Detect which cell encompasses the target text, then output its (X, Y) center coordinate. 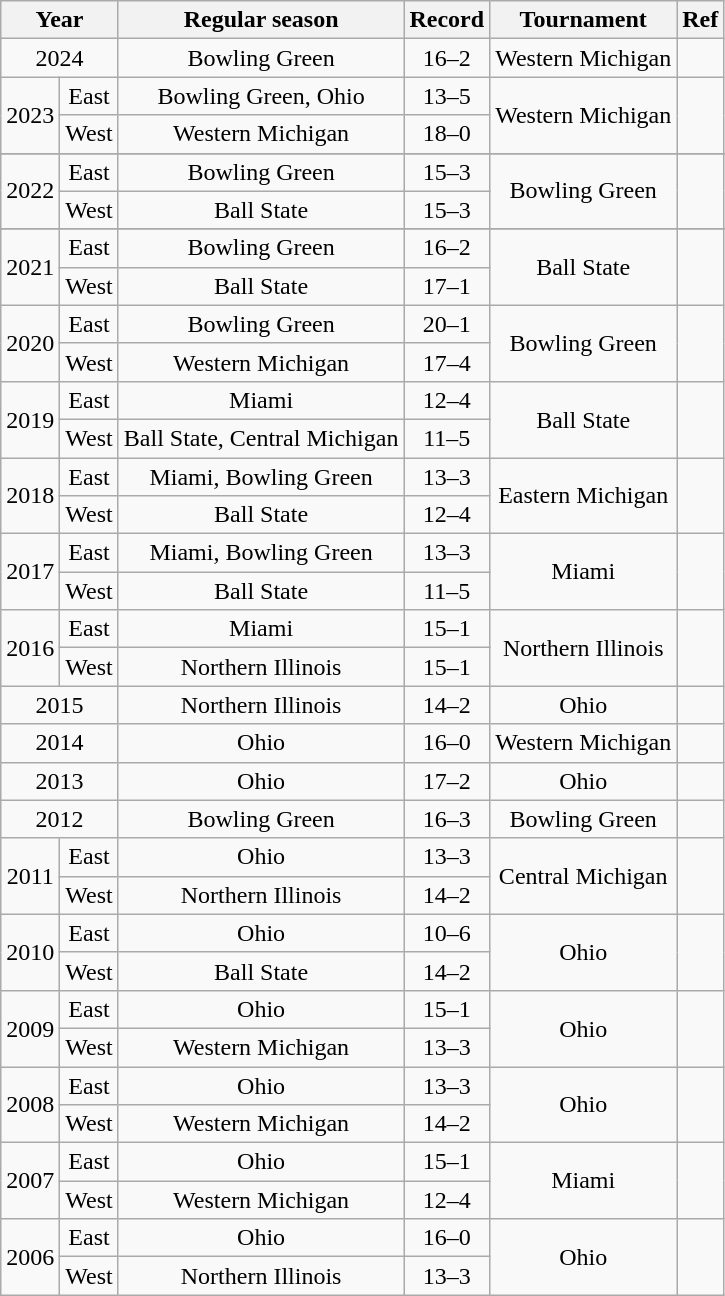
Year (60, 20)
18–0 (447, 134)
2023 (30, 115)
Bowling Green, Ohio (261, 96)
2019 (30, 419)
17–2 (447, 781)
2016 (30, 648)
2010 (30, 952)
Regular season (261, 20)
2014 (60, 743)
2021 (30, 267)
13–5 (447, 96)
2024 (60, 58)
2007 (30, 1181)
2009 (30, 1028)
20–1 (447, 324)
Ref (700, 20)
Tournament (584, 20)
2015 (60, 705)
Central Michigan (584, 876)
2012 (60, 819)
2022 (30, 191)
17–4 (447, 362)
17–1 (447, 286)
10–6 (447, 933)
2020 (30, 343)
Ball State, Central Michigan (261, 438)
16–3 (447, 819)
2017 (30, 572)
2018 (30, 496)
2011 (30, 876)
Record (447, 20)
2013 (60, 781)
Eastern Michigan (584, 496)
2008 (30, 1104)
2006 (30, 1257)
